Output the (x, y) coordinate of the center of the cell containing the given text.  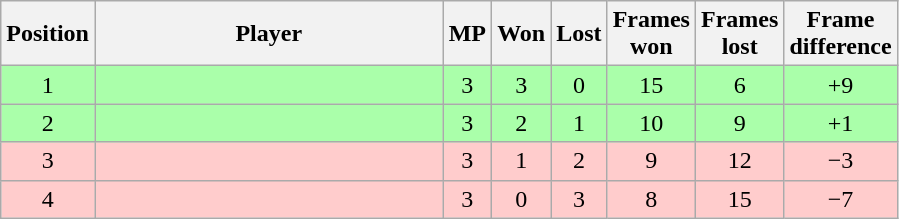
Frames won (651, 34)
12 (739, 161)
Player (268, 34)
+9 (840, 85)
4 (48, 199)
Frames lost (739, 34)
Lost (579, 34)
Won (522, 34)
6 (739, 85)
Frame difference (840, 34)
Position (48, 34)
−3 (840, 161)
8 (651, 199)
+1 (840, 123)
−7 (840, 199)
MP (468, 34)
10 (651, 123)
